Search for the cell housing the specified text and yield its [x, y] center coordinate. 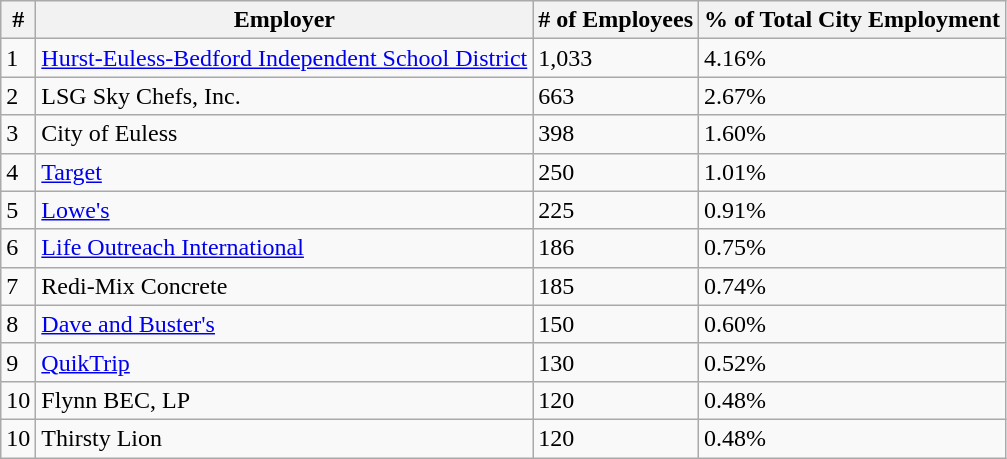
# of Employees [616, 20]
398 [616, 134]
Employer [284, 20]
1.60% [852, 134]
250 [616, 172]
0.91% [852, 210]
6 [18, 248]
LSG Sky Chefs, Inc. [284, 96]
4 [18, 172]
1.01% [852, 172]
QuikTrip [284, 362]
185 [616, 286]
Thirsty Lion [284, 438]
City of Euless [284, 134]
1,033 [616, 58]
2 [18, 96]
0.75% [852, 248]
Life Outreach International [284, 248]
% of Total City Employment [852, 20]
5 [18, 210]
Redi-Mix Concrete [284, 286]
1 [18, 58]
0.74% [852, 286]
150 [616, 324]
8 [18, 324]
# [18, 20]
Flynn BEC, LP [284, 400]
Hurst-Euless-Bedford Independent School District [284, 58]
9 [18, 362]
225 [616, 210]
Target [284, 172]
Dave and Buster's [284, 324]
130 [616, 362]
0.60% [852, 324]
2.67% [852, 96]
4.16% [852, 58]
3 [18, 134]
7 [18, 286]
Lowe's [284, 210]
0.52% [852, 362]
186 [616, 248]
663 [616, 96]
